Return (X, Y) of the center of cell containing provided text 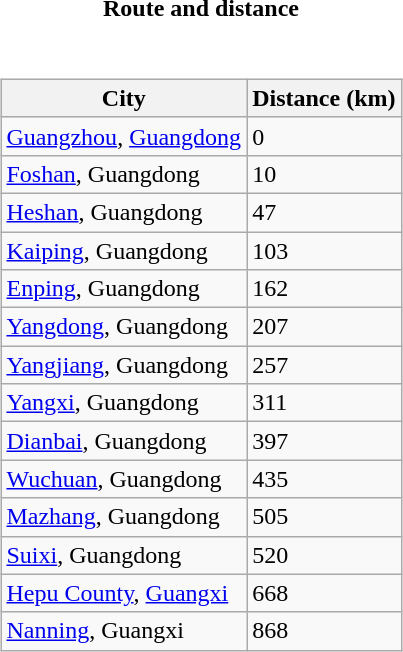
Guangzhou, Guangdong (124, 136)
311 (324, 403)
668 (324, 593)
Hepu County, Guangxi (124, 593)
Distance (km) (324, 98)
397 (324, 441)
Wuchuan, Guangdong (124, 479)
868 (324, 631)
435 (324, 479)
Foshan, Guangdong (124, 174)
Suixi, Guangdong (124, 555)
47 (324, 212)
Dianbai, Guangdong (124, 441)
Yangxi, Guangdong (124, 403)
Kaiping, Guangdong (124, 251)
Mazhang, Guangdong (124, 517)
257 (324, 365)
City (124, 98)
505 (324, 517)
Yangjiang, Guangdong (124, 365)
103 (324, 251)
Yangdong, Guangdong (124, 327)
Heshan, Guangdong (124, 212)
162 (324, 289)
Enping, Guangdong (124, 289)
Nanning, Guangxi (124, 631)
0 (324, 136)
520 (324, 555)
207 (324, 327)
10 (324, 174)
